Find where the given text appears and provide that cell's center as [x, y] coordinate. 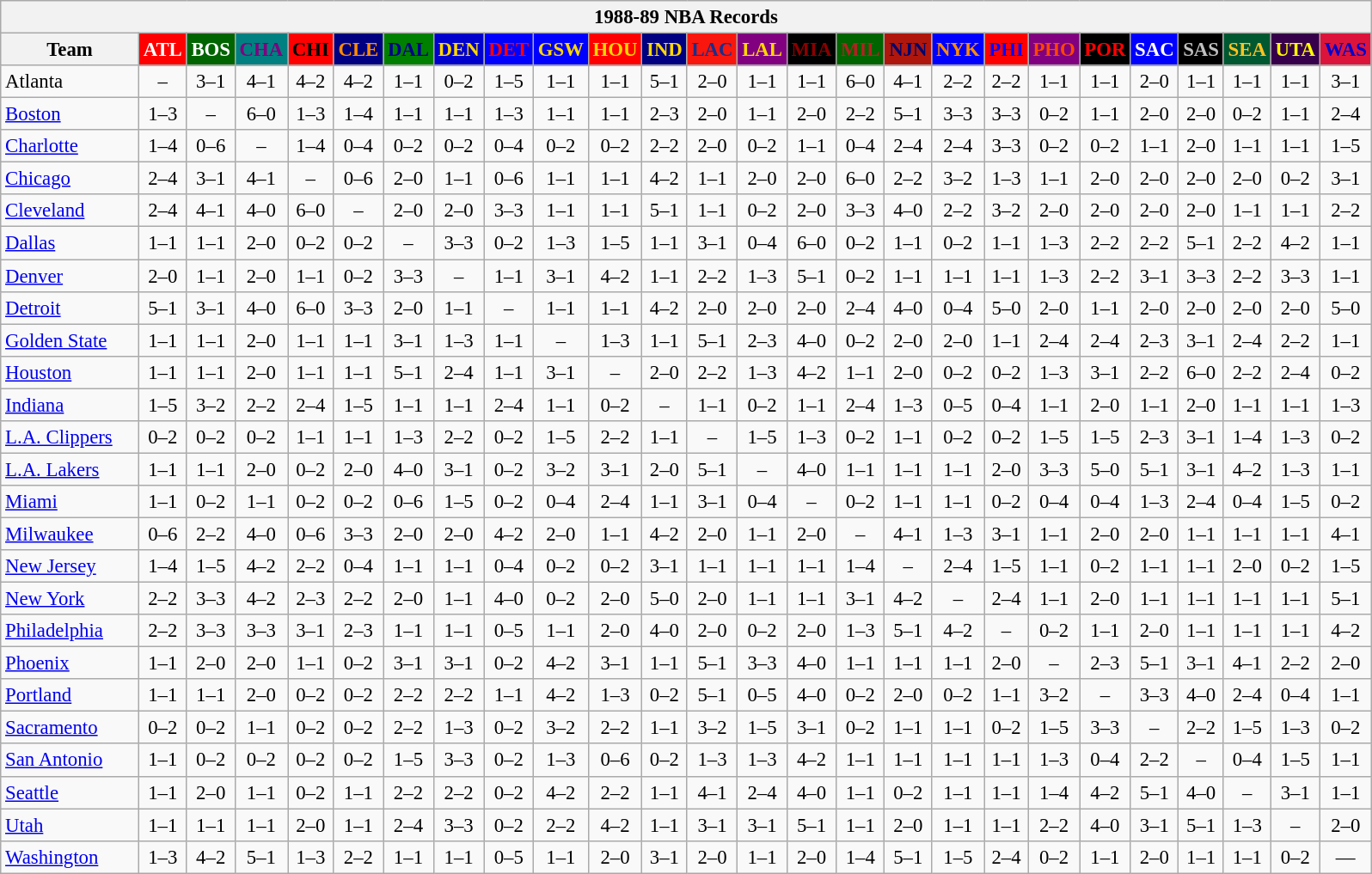
NYK [958, 50]
NJN [908, 50]
LAL [762, 50]
GSW [560, 50]
Houston [70, 372]
Dallas [70, 243]
SAS [1201, 50]
BOS [211, 50]
PHO [1054, 50]
Milwaukee [70, 534]
IND [665, 50]
Sacramento [70, 728]
CHI [310, 50]
DEN [459, 50]
HOU [616, 50]
PHI [1006, 50]
LAC [712, 50]
Denver [70, 276]
SEA [1246, 50]
CHA [261, 50]
MIA [812, 50]
Indiana [70, 405]
Atlanta [70, 82]
SAC [1155, 50]
New Jersey [70, 566]
Charlotte [70, 146]
1988-89 NBA Records [686, 17]
Seattle [70, 792]
CLE [358, 50]
Miami [70, 502]
DAL [409, 50]
Chicago [70, 179]
L.A. Lakers [70, 469]
San Antonio [70, 761]
Boston [70, 114]
Phoenix [70, 663]
Utah [70, 825]
POR [1106, 50]
Team [70, 50]
Philadelphia [70, 631]
Detroit [70, 308]
L.A. Clippers [70, 437]
MIL [861, 50]
UTA [1295, 50]
ATL [162, 50]
Portland [70, 695]
DET [509, 50]
WAS [1345, 50]
Golden State [70, 340]
— [1345, 857]
Washington [70, 857]
Cleveland [70, 211]
New York [70, 599]
